Return the (x, y) coordinate for the center point of the cell that contains the specified text.  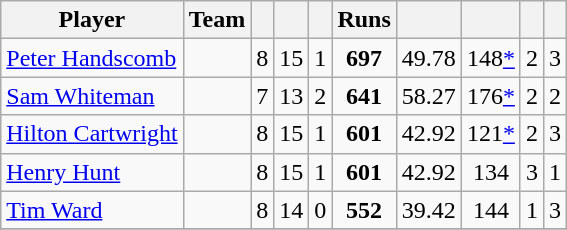
14 (292, 210)
Player (92, 20)
13 (292, 96)
Runs (364, 20)
176* (490, 96)
697 (364, 58)
134 (490, 172)
Team (217, 20)
Hilton Cartwright (92, 134)
58.27 (428, 96)
Sam Whiteman (92, 96)
0 (320, 210)
148* (490, 58)
49.78 (428, 58)
641 (364, 96)
7 (262, 96)
121* (490, 134)
Tim Ward (92, 210)
39.42 (428, 210)
Peter Handscomb (92, 58)
552 (364, 210)
144 (490, 210)
Henry Hunt (92, 172)
